Detect which cell encompasses the target text, then output its [x, y] center coordinate. 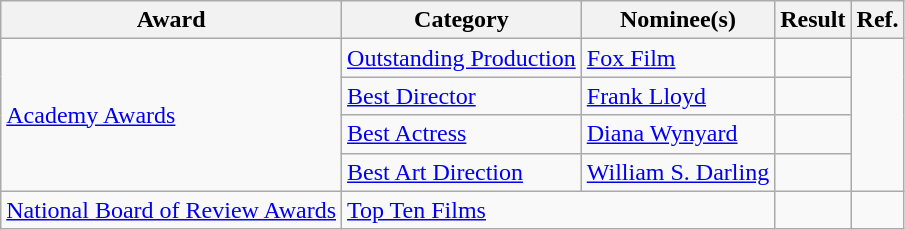
Best Director [462, 96]
National Board of Review Awards [172, 210]
Diana Wynyard [678, 134]
Result [813, 20]
Award [172, 20]
William S. Darling [678, 172]
Nominee(s) [678, 20]
Frank Lloyd [678, 96]
Outstanding Production [462, 58]
Best Actress [462, 134]
Top Ten Films [558, 210]
Academy Awards [172, 115]
Ref. [878, 20]
Category [462, 20]
Best Art Direction [462, 172]
Fox Film [678, 58]
